For the text-containing cell, return its midpoint in (X, Y) coordinate format. 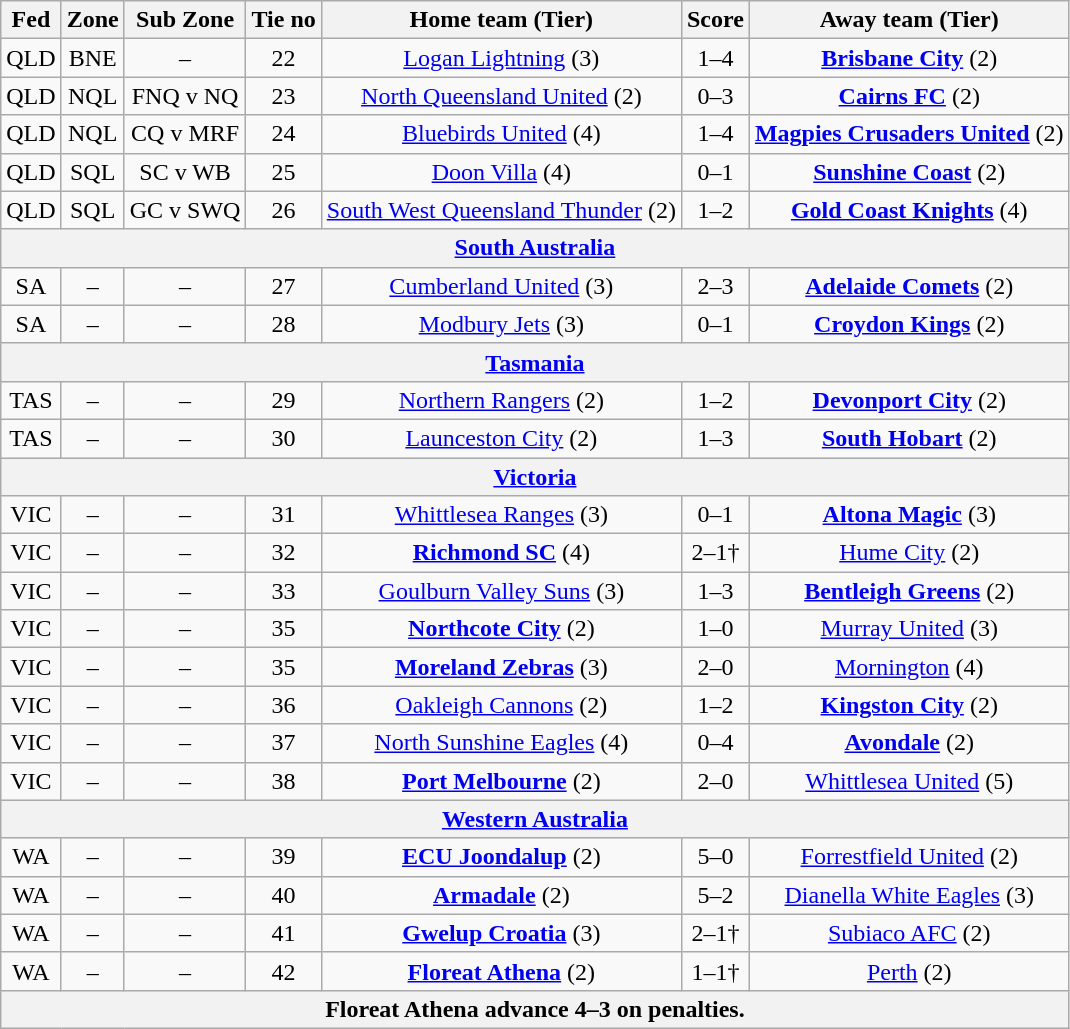
ECU Joondalup (2) (501, 857)
South West Queensland Thunder (2) (501, 210)
Whittlesea United (5) (909, 781)
Altona Magic (3) (909, 515)
CQ v MRF (185, 134)
2–3 (715, 286)
32 (284, 553)
Magpies Crusaders United (2) (909, 134)
0–3 (715, 96)
Sunshine Coast (2) (909, 172)
Adelaide Comets (2) (909, 286)
29 (284, 400)
Northcote City (2) (501, 629)
24 (284, 134)
Floreat Athena advance 4–3 on penalties. (535, 1009)
26 (284, 210)
Mornington (4) (909, 667)
Modbury Jets (3) (501, 324)
Richmond SC (4) (501, 553)
Fed (31, 20)
36 (284, 705)
Tasmania (535, 362)
Armadale (2) (501, 895)
Launceston City (2) (501, 438)
33 (284, 591)
Moreland Zebras (3) (501, 667)
Oakleigh Cannons (2) (501, 705)
1–0 (715, 629)
Port Melbourne (2) (501, 781)
Kingston City (2) (909, 705)
Bentleigh Greens (2) (909, 591)
31 (284, 515)
FNQ v NQ (185, 96)
Avondale (2) (909, 743)
38 (284, 781)
27 (284, 286)
Forrestfield United (2) (909, 857)
Gold Coast Knights (4) (909, 210)
South Australia (535, 248)
Subiaco AFC (2) (909, 933)
41 (284, 933)
22 (284, 58)
BNE (92, 58)
Western Australia (535, 819)
40 (284, 895)
Dianella White Eagles (3) (909, 895)
39 (284, 857)
5–0 (715, 857)
Home team (Tier) (501, 20)
1–1† (715, 971)
Perth (2) (909, 971)
Murray United (3) (909, 629)
GC v SWQ (185, 210)
SC v WB (185, 172)
Floreat Athena (2) (501, 971)
Croydon Kings (2) (909, 324)
Cumberland United (3) (501, 286)
Cairns FC (2) (909, 96)
28 (284, 324)
North Queensland United (2) (501, 96)
Victoria (535, 477)
Away team (Tier) (909, 20)
Hume City (2) (909, 553)
Bluebirds United (4) (501, 134)
South Hobart (2) (909, 438)
Brisbane City (2) (909, 58)
Score (715, 20)
Goulburn Valley Suns (3) (501, 591)
Northern Rangers (2) (501, 400)
North Sunshine Eagles (4) (501, 743)
Devonport City (2) (909, 400)
42 (284, 971)
0–4 (715, 743)
Doon Villa (4) (501, 172)
5–2 (715, 895)
Tie no (284, 20)
Gwelup Croatia (3) (501, 933)
Whittlesea Ranges (3) (501, 515)
30 (284, 438)
Sub Zone (185, 20)
37 (284, 743)
Zone (92, 20)
23 (284, 96)
Logan Lightning (3) (501, 58)
25 (284, 172)
